Scan for the cell matching the given text and deliver its [x, y] coordinate at center. 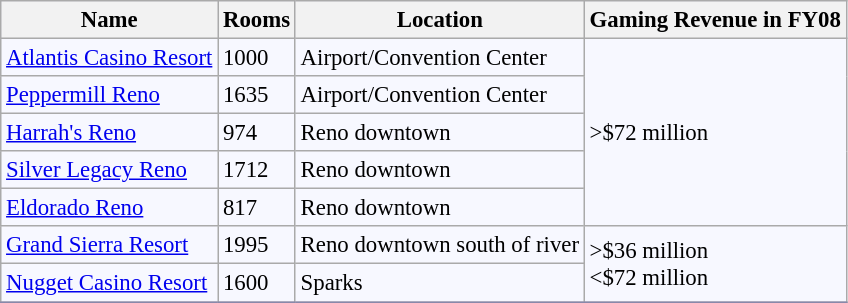
Name [110, 20]
974 [257, 133]
Rooms [257, 20]
Harrah's Reno [110, 133]
1635 [257, 95]
1712 [257, 170]
Peppermill Reno [110, 95]
1600 [257, 283]
Grand Sierra Resort [110, 245]
1995 [257, 245]
Gaming Revenue in FY08 [715, 20]
Atlantis Casino Resort [110, 58]
1000 [257, 58]
Sparks [440, 283]
Eldorado Reno [110, 208]
Location [440, 20]
>$36 million<$72 million [715, 264]
817 [257, 208]
>$72 million [715, 133]
Silver Legacy Reno [110, 170]
Reno downtown south of river [440, 245]
Nugget Casino Resort [110, 283]
